Output the [x, y] coordinate of the center of the cell containing the given text.  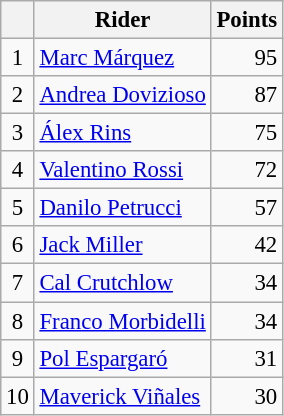
6 [18, 245]
9 [18, 358]
8 [18, 321]
Rider [122, 20]
Valentino Rossi [122, 170]
Jack Miller [122, 245]
31 [246, 358]
7 [18, 283]
30 [246, 396]
87 [246, 95]
4 [18, 170]
95 [246, 58]
Maverick Viñales [122, 396]
Danilo Petrucci [122, 208]
42 [246, 245]
Álex Rins [122, 133]
72 [246, 170]
Points [246, 20]
5 [18, 208]
1 [18, 58]
2 [18, 95]
75 [246, 133]
Franco Morbidelli [122, 321]
3 [18, 133]
Pol Espargaró [122, 358]
Andrea Dovizioso [122, 95]
Marc Márquez [122, 58]
10 [18, 396]
Cal Crutchlow [122, 283]
57 [246, 208]
